Return the (x, y) coordinate for the center point of the cell that contains the specified text.  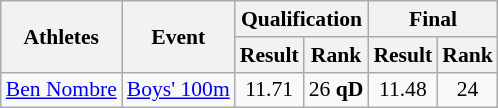
Qualification (302, 19)
Event (178, 36)
24 (468, 90)
Athletes (62, 36)
26 qD (336, 90)
Boys' 100m (178, 90)
Ben Nombre (62, 90)
11.48 (402, 90)
Final (432, 19)
11.71 (270, 90)
